For the text-containing cell, return its midpoint in [X, Y] coordinate format. 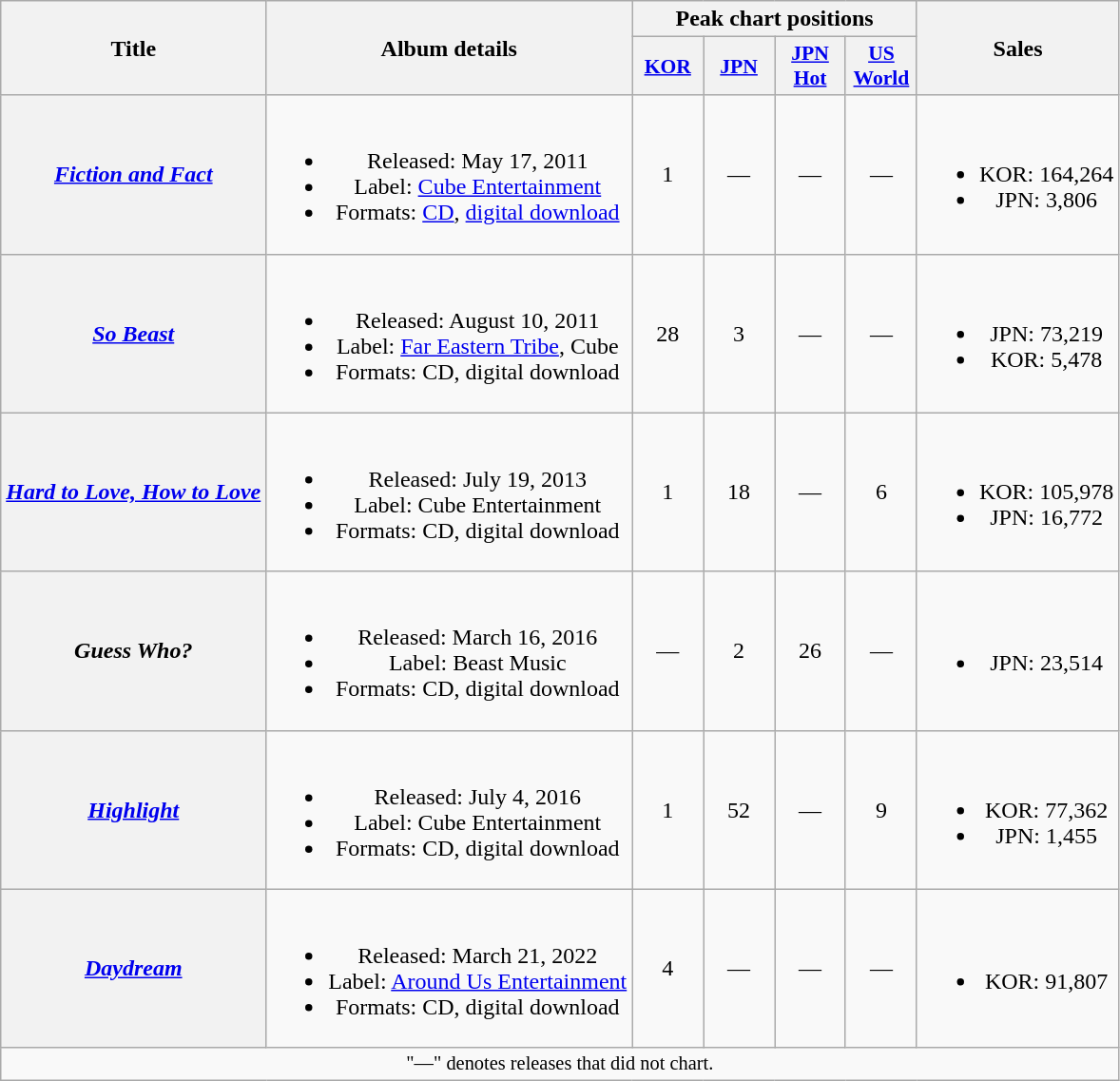
KOR [667, 67]
KOR: 77,362JPN: 1,455 [1017, 810]
18 [740, 492]
Sales [1017, 48]
52 [740, 810]
Released: March 16, 2016 Label: Beast MusicFormats: CD, digital download [449, 650]
KOR: 105,978JPN: 16,772 [1017, 492]
28 [667, 333]
Album details [449, 48]
Title [133, 48]
Released: March 21, 2022 Label: Around Us EntertainmentFormats: CD, digital download [449, 968]
So Beast [133, 333]
Peak chart positions [775, 19]
Released: August 10, 2011 Label: Far Eastern Tribe, CubeFormats: CD, digital download [449, 333]
JPN: 23,514 [1017, 650]
"—" denotes releases that did not chart. [560, 1064]
9 [880, 810]
4 [667, 968]
Released: July 19, 2013 Label: Cube EntertainmentFormats: CD, digital download [449, 492]
Fiction and Fact [133, 175]
Released: July 4, 2016 Label: Cube EntertainmentFormats: CD, digital download [449, 810]
26 [810, 650]
JPN Hot [810, 67]
Hard to Love, How to Love [133, 492]
Highlight [133, 810]
Guess Who? [133, 650]
2 [740, 650]
KOR: 91,807 [1017, 968]
KOR: 164,264JPN: 3,806 [1017, 175]
USWorld [880, 67]
Daydream [133, 968]
JPN [740, 67]
6 [880, 492]
Released: May 17, 2011 Label: Cube EntertainmentFormats: CD, digital download [449, 175]
JPN: 73,219KOR: 5,478 [1017, 333]
3 [740, 333]
